From the cell containing the given text, extract its center point as [x, y] coordinate. 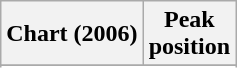
Peakposition [189, 34]
Chart (2006) [72, 34]
